Provide the (x, y) coordinate of the cell's center where the given text is located.  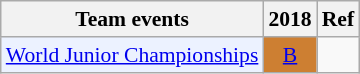
2018 (290, 19)
World Junior Championships (132, 55)
B (290, 55)
Team events (132, 19)
Ref (338, 19)
